Output the [x, y] coordinate of the center of the cell containing the given text.  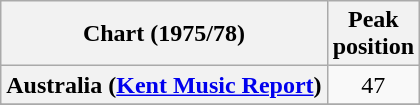
Peakposition [373, 34]
Chart (1975/78) [164, 34]
47 [373, 85]
Australia (Kent Music Report) [164, 85]
